Capture the cell that displays the provided text and extract its (X, Y) central coordinate. 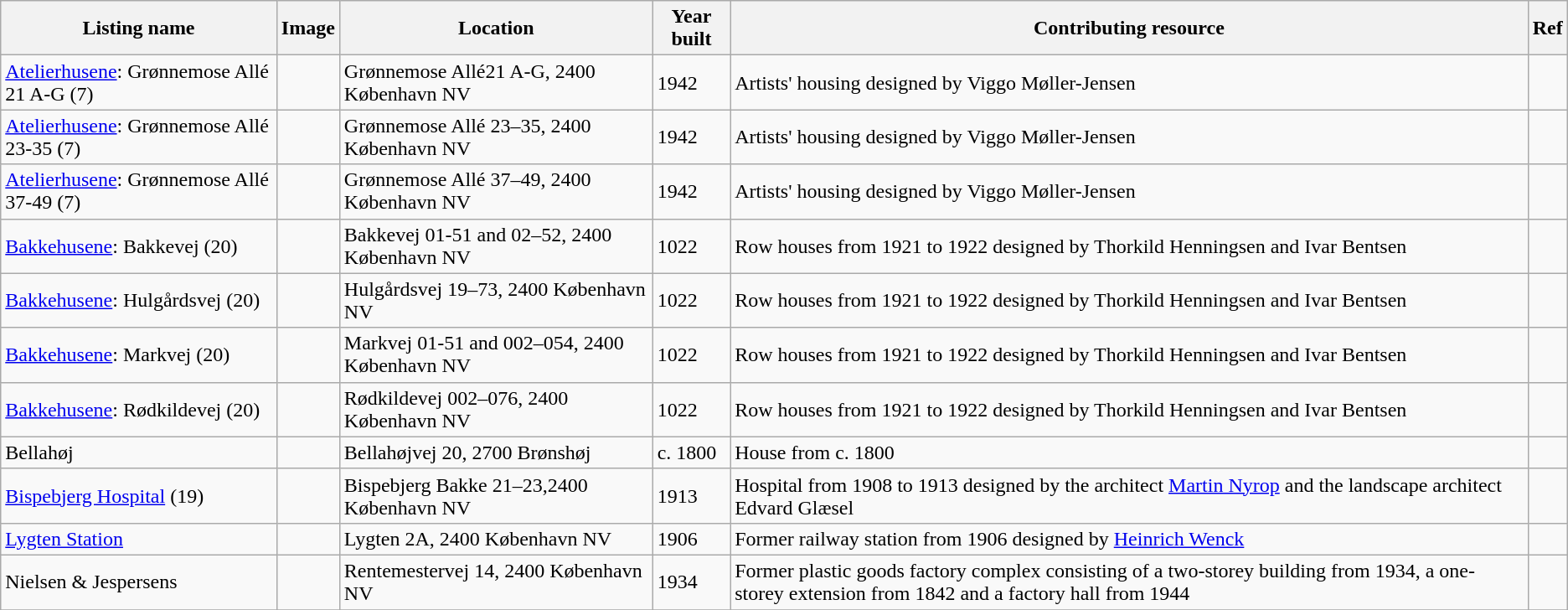
Grønnemose Allé21 A-G, 2400 København NV (496, 82)
Bakkehusene: Hulgårdsvej (20) (139, 300)
Bellahøj (139, 452)
Former plastic goods factory complex consisting of a two-storey building from 1934, a one-storey extension from 1842 and a factory hall from 1944 (1129, 582)
Bellahøjvej 20, 2700 Brønshøj (496, 452)
Bakkevej 01-51 and 02–52, 2400 København NV (496, 246)
Listing name (139, 28)
Lygten Station (139, 539)
Ref (1548, 28)
Bakkehusene: Markvej (20) (139, 355)
1913 (692, 496)
Bakkehusene: Bakkevej (20) (139, 246)
Rødkildevej 002–076, 2400 København NV (496, 409)
Image (308, 28)
Atelierhusene: Grønnemose Allé 23-35 (7) (139, 137)
Bispebjerg Hospital (19) (139, 496)
Grønnemose Allé 23–35, 2400 København NV (496, 137)
Bakkehusene: Rødkildevej (20) (139, 409)
Bispebjerg Bakke 21–23,2400 København NV (496, 496)
Markvej 01-51 and 002–054, 2400 København NV (496, 355)
Atelierhusene: Grønnemose Allé 21 A-G (7) (139, 82)
Atelierhusene: Grønnemose Allé 37-49 (7) (139, 191)
Contributing resource (1129, 28)
Hulgårdsvej 19–73, 2400 København NV (496, 300)
Former railway station from 1906 designed by Heinrich Wenck (1129, 539)
House from c. 1800 (1129, 452)
1906 (692, 539)
Nielsen & Jespersens (139, 582)
Grønnemose Allé 37–49, 2400 København NV (496, 191)
Lygten 2A, 2400 København NV (496, 539)
Hospital from 1908 to 1913 designed by the architect Martin Nyrop and the landscape architect Edvard Glæsel (1129, 496)
Location (496, 28)
1934 (692, 582)
Rentemestervej 14, 2400 København NV (496, 582)
c. 1800 (692, 452)
Year built (692, 28)
